Locate the cell with the specified text and output its [x, y] center coordinate. 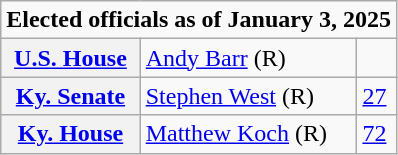
Elected officials as of January 3, 2025 [199, 20]
Ky. House [70, 134]
Matthew Koch (R) [248, 134]
72 [377, 134]
Ky. Senate [70, 96]
Andy Barr (R) [248, 58]
27 [377, 96]
Stephen West (R) [248, 96]
U.S. House [70, 58]
